Determine the [x, y] coordinate at the center of the cell enclosing the given text.  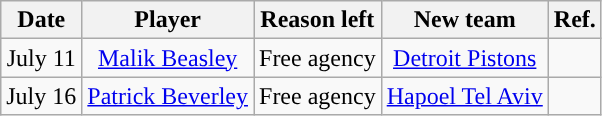
New team [464, 20]
Malik Beasley [168, 58]
Detroit Pistons [464, 58]
Date [42, 20]
July 11 [42, 58]
Player [168, 20]
July 16 [42, 96]
Hapoel Tel Aviv [464, 96]
Patrick Beverley [168, 96]
Reason left [318, 20]
Ref. [574, 20]
